Determine the [X, Y] coordinate at the center of the cell enclosing the given text.  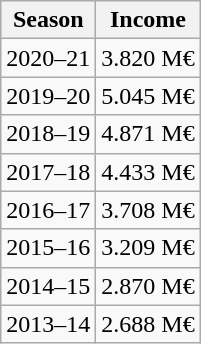
5.045 M€ [148, 96]
4.871 M€ [148, 134]
2.870 M€ [148, 286]
Season [48, 20]
Income [148, 20]
3.708 M€ [148, 210]
2019–20 [48, 96]
4.433 M€ [148, 172]
2014–15 [48, 286]
2018–19 [48, 134]
2020–21 [48, 58]
2.688 M€ [148, 324]
2015–16 [48, 248]
2016–17 [48, 210]
3.820 M€ [148, 58]
2013–14 [48, 324]
3.209 M€ [148, 248]
2017–18 [48, 172]
